Capture the cell that displays the provided text and extract its [x, y] central coordinate. 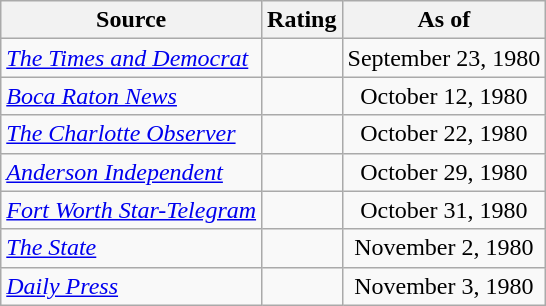
October 12, 1980 [444, 96]
Rating [302, 20]
As of [444, 20]
Source [132, 20]
The Times and Democrat [132, 58]
October 31, 1980 [444, 210]
The Charlotte Observer [132, 134]
Daily Press [132, 286]
November 2, 1980 [444, 248]
October 29, 1980 [444, 172]
The State [132, 248]
October 22, 1980 [444, 134]
November 3, 1980 [444, 286]
Fort Worth Star-Telegram [132, 210]
September 23, 1980 [444, 58]
Anderson Independent [132, 172]
Boca Raton News [132, 96]
